Pinpoint the cell where the given text exists, returning its (x, y) midpoint coordinate. 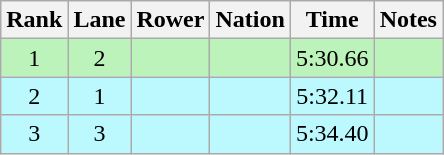
Notes (408, 20)
Lane (100, 20)
5:30.66 (332, 58)
Nation (250, 20)
Time (332, 20)
Rank (34, 20)
5:32.11 (332, 96)
5:34.40 (332, 134)
Rower (170, 20)
